Locate the cell with the specified text and output its (X, Y) center coordinate. 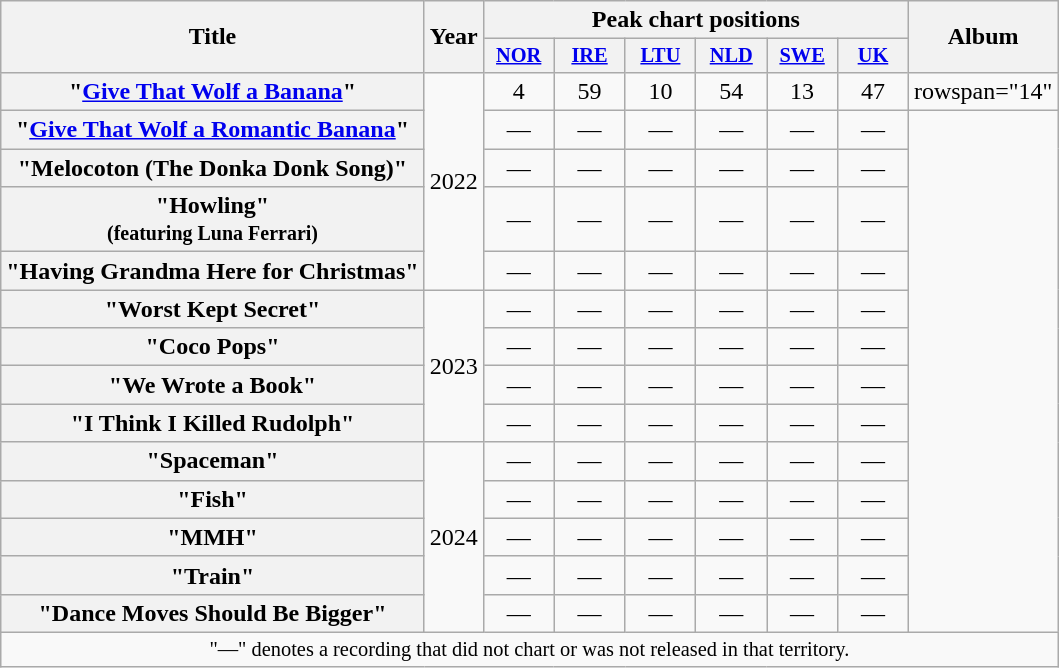
NOR (518, 56)
"Coco Pops" (212, 347)
4 (518, 91)
LTU (660, 56)
Year (454, 37)
Album (983, 37)
NLD (732, 56)
2023 (454, 366)
IRE (590, 56)
SWE (802, 56)
"Fish" (212, 499)
Title (212, 37)
"Having Grandma Here for Christmas" (212, 271)
10 (660, 91)
59 (590, 91)
"Melocoton (The Donka Donk Song)" (212, 168)
UK (874, 56)
"Give That Wolf a Romantic Banana" (212, 130)
rowspan="14" (983, 91)
47 (874, 91)
"Dance Moves Should Be Bigger" (212, 613)
"Howling"(featuring Luna Ferrari) (212, 220)
"—" denotes a recording that did not chart or was not released in that territory. (530, 649)
2022 (454, 180)
13 (802, 91)
Peak chart positions (696, 20)
54 (732, 91)
"We Wrote a Book" (212, 385)
"I Think I Killed Rudolph" (212, 423)
"Train" (212, 575)
"Worst Kept Secret" (212, 309)
"MMH" (212, 537)
"Give That Wolf a Banana" (212, 91)
"Spaceman" (212, 461)
2024 (454, 537)
